Search for the cell housing the specified text and yield its [x, y] center coordinate. 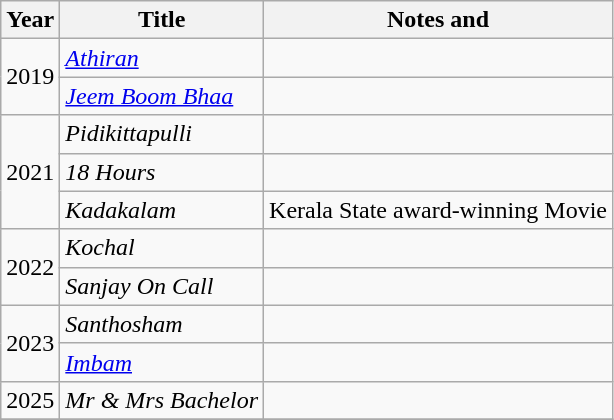
18 Hours [162, 172]
Pidikittapulli [162, 134]
Athiran [162, 58]
Jeem Boom Bhaa [162, 96]
Mr & Mrs Bachelor [162, 400]
Imbam [162, 362]
2025 [30, 400]
2021 [30, 172]
Kochal [162, 248]
Notes and [438, 20]
Sanjay On Call [162, 286]
Title [162, 20]
2022 [30, 267]
Kadakalam [162, 210]
Year [30, 20]
Santhosham [162, 324]
2023 [30, 343]
Kerala State award-winning Movie [438, 210]
2019 [30, 77]
